Provide the (x, y) coordinate of the cell's center where the given text is located.  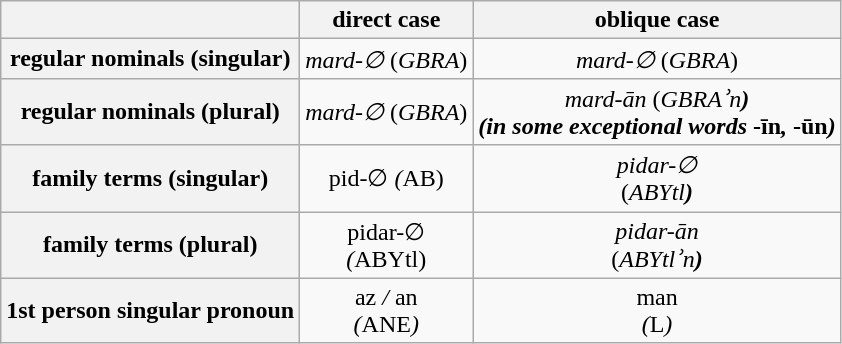
pid-∅ (AB) (386, 178)
mard-ān (GBRAʾn)(in some exceptional words -īn, -ūn) (657, 112)
family terms (plural) (150, 246)
1st person singular pronoun (150, 310)
man(L) (657, 310)
oblique case (657, 20)
direct case (386, 20)
family terms (singular) (150, 178)
regular nominals (singular) (150, 59)
regular nominals (plural) (150, 112)
pidar-ān(ABYtlʾn) (657, 246)
az / an(ANE) (386, 310)
